Determine the [x, y] coordinate at the center of the cell enclosing the given text.  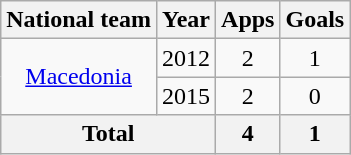
2015 [186, 96]
Goals [315, 20]
0 [315, 96]
Total [108, 134]
2012 [186, 58]
Macedonia [79, 77]
Apps [248, 20]
National team [79, 20]
4 [248, 134]
Year [186, 20]
